Output the [x, y] coordinate of the center of the cell containing the given text.  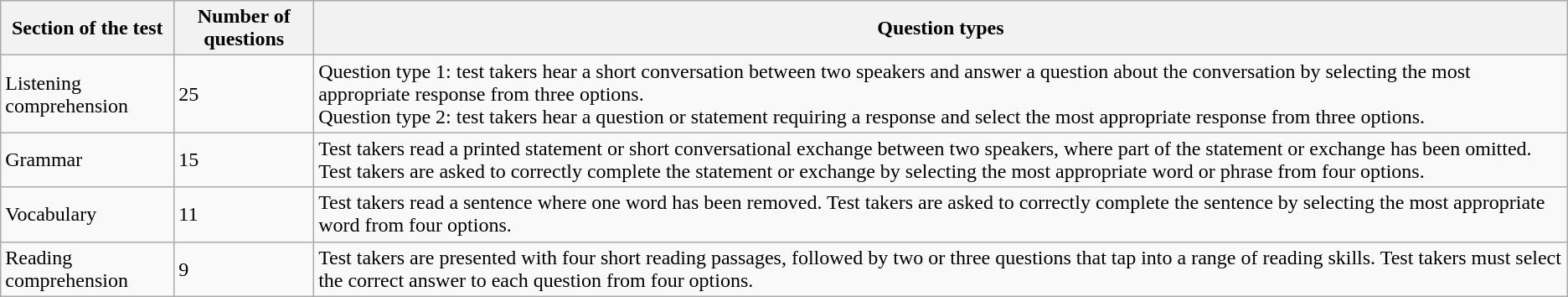
Vocabulary [87, 215]
Grammar [87, 159]
Question types [941, 29]
Listening comprehension [87, 94]
Section of the test [87, 29]
Reading comprehension [87, 268]
Number of questions [245, 29]
25 [245, 94]
11 [245, 215]
9 [245, 268]
15 [245, 159]
